Capture the cell that displays the provided text and extract its (x, y) central coordinate. 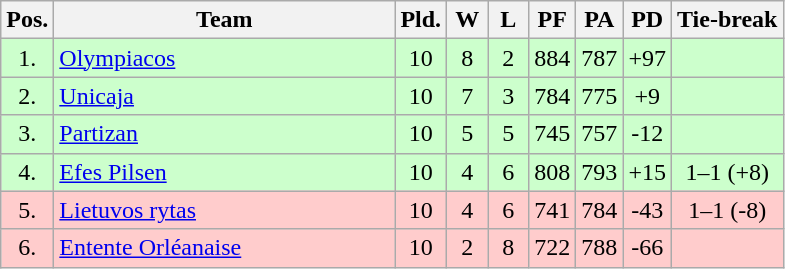
Tie-break (727, 20)
Efes Pilsen (224, 172)
6. (28, 248)
884 (552, 58)
Olympiacos (224, 58)
+97 (648, 58)
Partizan (224, 134)
PD (648, 20)
1. (28, 58)
+9 (648, 96)
Lietuvos rytas (224, 210)
4. (28, 172)
722 (552, 248)
788 (600, 248)
5. (28, 210)
787 (600, 58)
Entente Orléanaise (224, 248)
7 (468, 96)
1–1 (+8) (727, 172)
Unicaja (224, 96)
793 (600, 172)
-12 (648, 134)
+15 (648, 172)
741 (552, 210)
Pld. (421, 20)
-43 (648, 210)
757 (600, 134)
L (508, 20)
PA (600, 20)
808 (552, 172)
3. (28, 134)
PF (552, 20)
2. (28, 96)
Team (224, 20)
-66 (648, 248)
W (468, 20)
745 (552, 134)
775 (600, 96)
1–1 (-8) (727, 210)
3 (508, 96)
Pos. (28, 20)
